Search for the cell housing the specified text and yield its [X, Y] center coordinate. 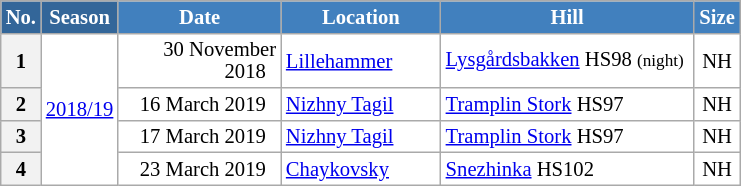
16 March 2019 [200, 104]
Lysgårdsbakken HS98 (night) [568, 60]
2018/19 [80, 109]
2 [21, 104]
30 November 2018 [200, 60]
Chaykovsky [361, 168]
Location [361, 16]
4 [21, 168]
3 [21, 136]
23 March 2019 [200, 168]
1 [21, 60]
Size [716, 16]
Lillehammer [361, 60]
17 March 2019 [200, 136]
Hill [568, 16]
Snezhinka HS102 [568, 168]
Season [80, 16]
No. [21, 16]
Date [200, 16]
